Locate the cell with the specified text and output its (x, y) center coordinate. 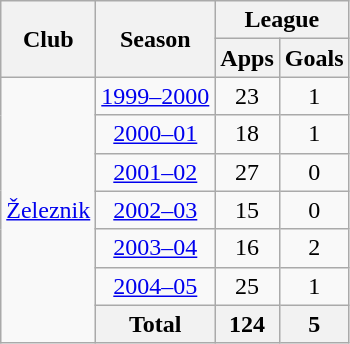
Season (156, 39)
Club (48, 39)
2001–02 (156, 172)
Železnik (48, 210)
Total (156, 324)
2003–04 (156, 248)
Apps (247, 58)
27 (247, 172)
1999–2000 (156, 96)
5 (314, 324)
25 (247, 286)
18 (247, 134)
2 (314, 248)
16 (247, 248)
23 (247, 96)
124 (247, 324)
2004–05 (156, 286)
15 (247, 210)
Goals (314, 58)
League (282, 20)
2000–01 (156, 134)
2002–03 (156, 210)
